Locate the cell with the specified text and output its [x, y] center coordinate. 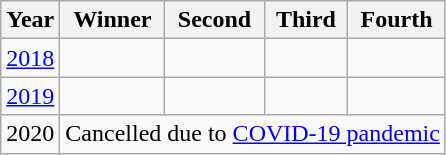
2018 [30, 58]
Cancelled due to COVID-19 pandemic [253, 134]
2019 [30, 96]
Fourth [397, 20]
Third [306, 20]
Second [214, 20]
Winner [112, 20]
Year [30, 20]
2020 [30, 134]
